Capture the cell that displays the provided text and extract its [X, Y] central coordinate. 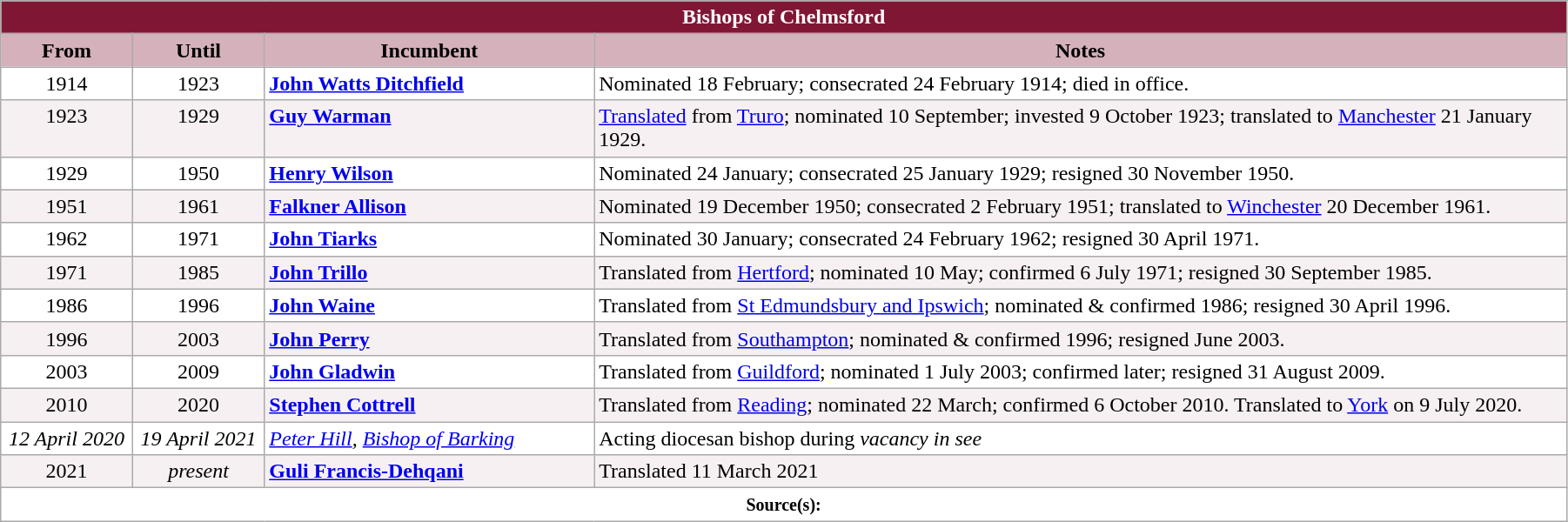
Nominated 19 December 1950; consecrated 2 February 1951; translated to Winchester 20 December 1961. [1081, 206]
Bishops of Chelmsford [784, 17]
2021 [67, 472]
Nominated 30 January; consecrated 24 February 1962; resigned 30 April 1971. [1081, 239]
Stephen Cottrell [430, 405]
From [67, 50]
19 April 2021 [198, 438]
John Gladwin [430, 371]
1961 [198, 206]
Translated from Southampton; nominated & confirmed 1996; resigned June 2003. [1081, 338]
John Perry [430, 338]
Falkner Allison [430, 206]
Acting diocesan bishop during vacancy in see [1081, 438]
1985 [198, 272]
1950 [198, 173]
Nominated 18 February; consecrated 24 February 1914; died in office. [1081, 84]
Translated from Reading; nominated 22 March; confirmed 6 October 2010. Translated to York on 9 July 2020. [1081, 405]
Until [198, 50]
Guli Francis-Dehqani [430, 472]
1951 [67, 206]
John Watts Ditchfield [430, 84]
Translated 11 March 2021 [1081, 472]
1986 [67, 305]
Incumbent [430, 50]
Translated from St Edmundsbury and Ipswich; nominated & confirmed 1986; resigned 30 April 1996. [1081, 305]
Source(s): [784, 505]
2009 [198, 371]
2020 [198, 405]
Translated from Truro; nominated 10 September; invested 9 October 1923; translated to Manchester 21 January 1929. [1081, 129]
Peter Hill, Bishop of Barking [430, 438]
1914 [67, 84]
Notes [1081, 50]
12 April 2020 [67, 438]
John Trillo [430, 272]
Guy Warman [430, 129]
1962 [67, 239]
Nominated 24 January; consecrated 25 January 1929; resigned 30 November 1950. [1081, 173]
Translated from Hertford; nominated 10 May; confirmed 6 July 1971; resigned 30 September 1985. [1081, 272]
present [198, 472]
John Tiarks [430, 239]
Translated from Guildford; nominated 1 July 2003; confirmed later; resigned 31 August 2009. [1081, 371]
John Waine [430, 305]
Henry Wilson [430, 173]
2010 [67, 405]
